Return (x, y) of the center of cell containing provided text 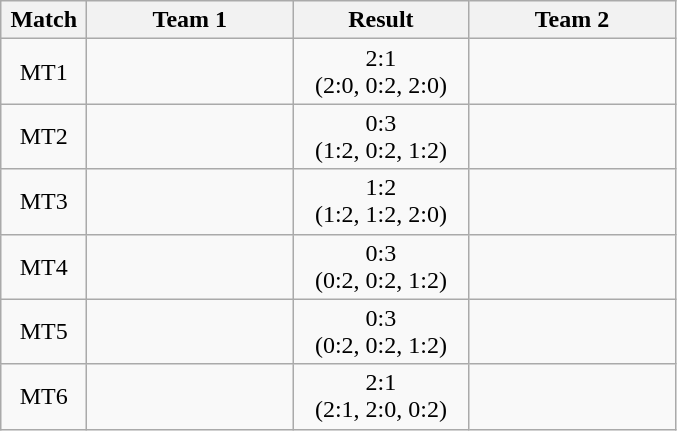
1:2 (1:2, 1:2, 2:0) (381, 202)
Match (44, 20)
Team 2 (572, 20)
MT5 (44, 332)
MT1 (44, 72)
Team 1 (190, 20)
2:1 (2:1, 2:0, 0:2) (381, 396)
2:1 (2:0, 0:2, 2:0) (381, 72)
MT6 (44, 396)
MT4 (44, 266)
Result (381, 20)
0:3 (1:2, 0:2, 1:2) (381, 136)
MT3 (44, 202)
MT2 (44, 136)
